Provide the (X, Y) coordinate of the cell's center where the given text is located.  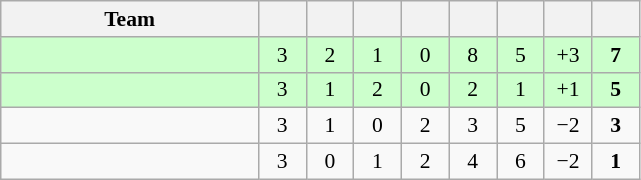
+3 (568, 55)
7 (616, 55)
8 (473, 55)
6 (520, 162)
+1 (568, 90)
Team (130, 19)
4 (473, 162)
